Locate the cell with the specified text and output its (X, Y) center coordinate. 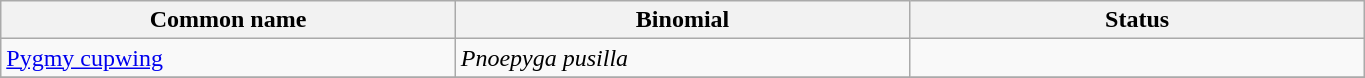
Binomial (682, 20)
Status (1138, 20)
Common name (228, 20)
Pygmy cupwing (228, 58)
Pnoepyga pusilla (682, 58)
